Return the (X, Y) coordinate for the center point of the cell that contains the specified text.  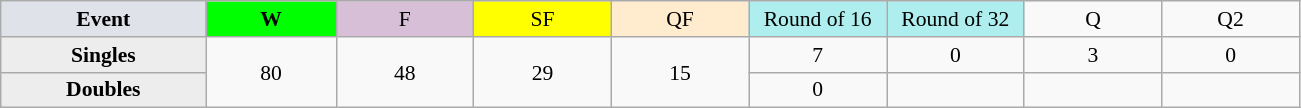
3 (1093, 55)
Doubles (104, 90)
F (405, 19)
Round of 32 (955, 19)
SF (543, 19)
Singles (104, 55)
W (271, 19)
7 (818, 55)
15 (680, 72)
QF (680, 19)
Round of 16 (818, 19)
48 (405, 72)
Event (104, 19)
Q2 (1231, 19)
Q (1093, 19)
29 (543, 72)
80 (271, 72)
